Capture the cell that displays the provided text and extract its [X, Y] central coordinate. 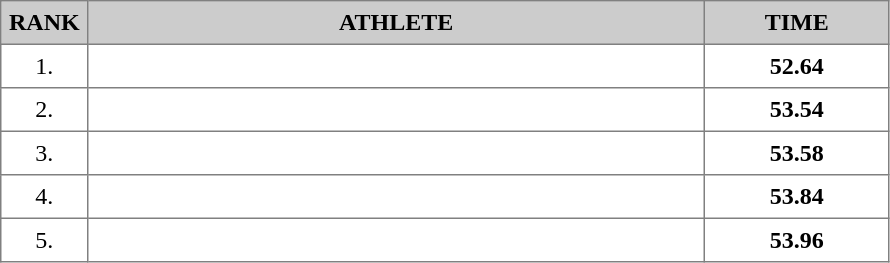
RANK [44, 23]
2. [44, 110]
53.96 [796, 240]
53.84 [796, 197]
4. [44, 197]
53.54 [796, 110]
53.58 [796, 153]
5. [44, 240]
52.64 [796, 66]
3. [44, 153]
TIME [796, 23]
ATHLETE [396, 23]
1. [44, 66]
